Output the [X, Y] coordinate of the center of the cell containing the given text.  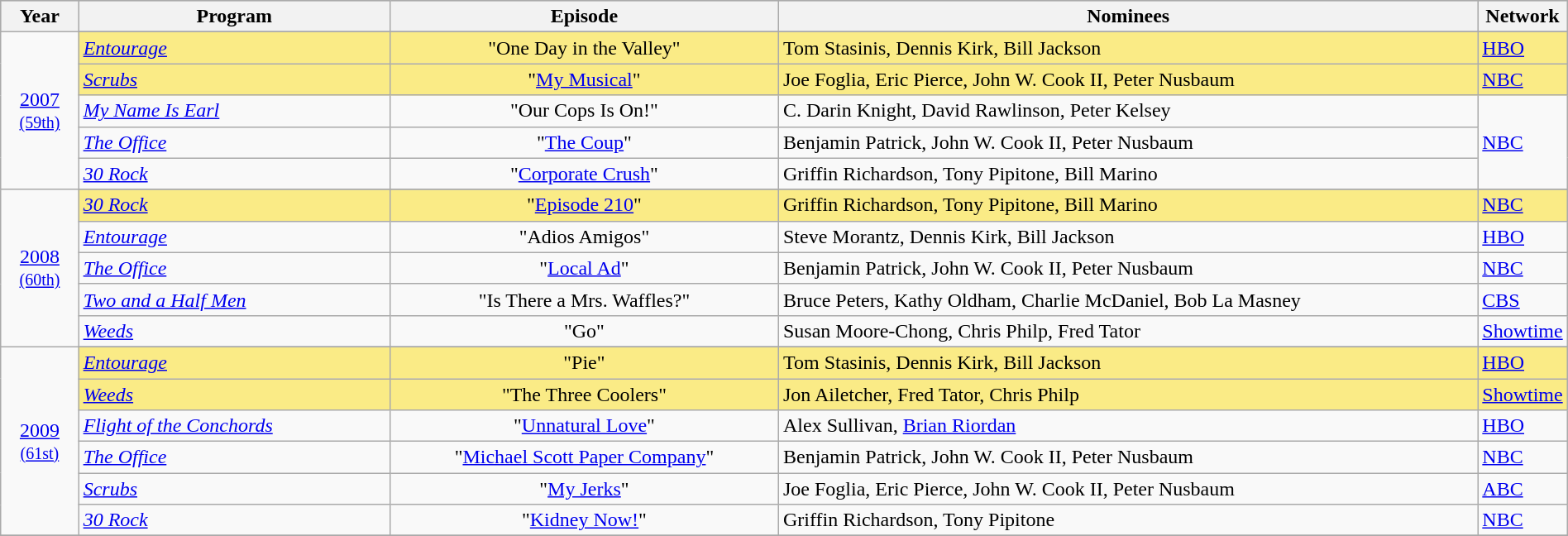
"Local Ad" [584, 268]
"The Three Coolers" [584, 395]
2007(59th) [40, 111]
"Go" [584, 331]
Nominees [1128, 17]
Two and a Half Men [234, 299]
"One Day in the Valley" [584, 48]
Flight of the Conchords [234, 426]
"Corporate Crush" [584, 174]
Jon Ailetcher, Fred Tator, Chris Philp [1128, 395]
ABC [1523, 489]
C. Darin Knight, David Rawlinson, Peter Kelsey [1128, 111]
"Adios Amigos" [584, 237]
"Is There a Mrs. Waffles?" [584, 299]
Network [1523, 17]
"Kidney Now!" [584, 520]
"Michael Scott Paper Company" [584, 457]
2009(61st) [40, 441]
2008(60th) [40, 268]
"Unnatural Love" [584, 426]
Bruce Peters, Kathy Oldham, Charlie McDaniel, Bob La Masney [1128, 299]
CBS [1523, 299]
"My Musical" [584, 79]
My Name Is Earl [234, 111]
Susan Moore-Chong, Chris Philp, Fred Tator [1128, 331]
Program [234, 17]
Year [40, 17]
"My Jerks" [584, 489]
"The Coup" [584, 142]
Griffin Richardson, Tony Pipitone [1128, 520]
"Pie" [584, 362]
Alex Sullivan, Brian Riordan [1128, 426]
Episode [584, 17]
"Our Cops Is On!" [584, 111]
"Episode 210" [584, 205]
Steve Morantz, Dennis Kirk, Bill Jackson [1128, 237]
